Find where the given text appears and provide that cell's center as (X, Y) coordinate. 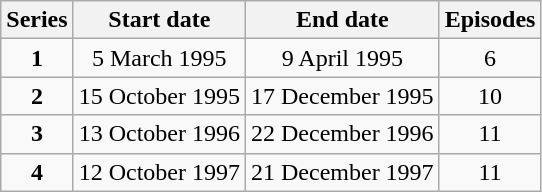
13 October 1996 (159, 134)
9 April 1995 (342, 58)
Episodes (490, 20)
1 (37, 58)
2 (37, 96)
12 October 1997 (159, 172)
10 (490, 96)
Series (37, 20)
End date (342, 20)
22 December 1996 (342, 134)
5 March 1995 (159, 58)
Start date (159, 20)
4 (37, 172)
21 December 1997 (342, 172)
15 October 1995 (159, 96)
6 (490, 58)
17 December 1995 (342, 96)
3 (37, 134)
